Identify which cell holds the provided text, then report its [X, Y] central coordinate. 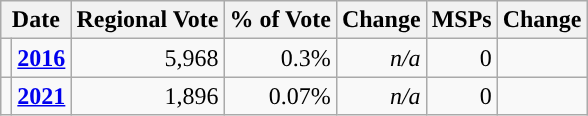
2021 [42, 96]
2016 [42, 58]
% of Vote [280, 20]
MSPs [462, 20]
0.3% [280, 58]
Date [36, 20]
5,968 [148, 58]
0.07% [280, 96]
1,896 [148, 96]
Regional Vote [148, 20]
